Pinpoint the cell where the given text exists, returning its [x, y] midpoint coordinate. 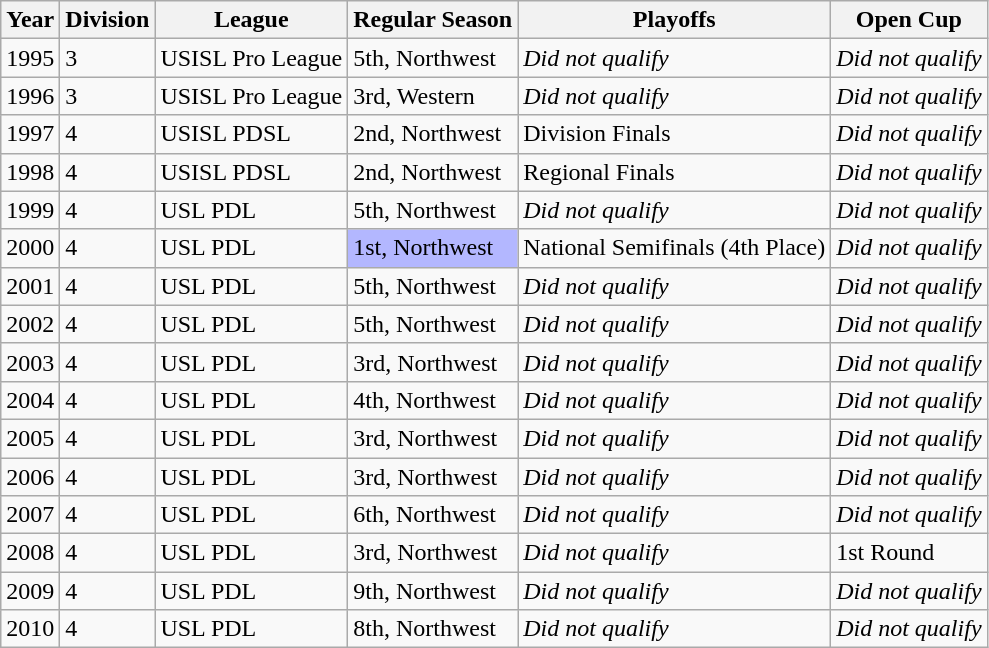
Year [30, 20]
Division [108, 20]
2003 [30, 362]
Regular Season [433, 20]
2009 [30, 591]
1999 [30, 210]
Division Finals [674, 134]
1997 [30, 134]
Playoffs [674, 20]
1996 [30, 96]
3rd, Western [433, 96]
1st Round [909, 553]
2007 [30, 515]
6th, Northwest [433, 515]
Open Cup [909, 20]
2010 [30, 629]
2004 [30, 400]
2008 [30, 553]
National Semifinals (4th Place) [674, 248]
2006 [30, 477]
2005 [30, 438]
4th, Northwest [433, 400]
League [252, 20]
2001 [30, 286]
2002 [30, 324]
2000 [30, 248]
1st, Northwest [433, 248]
8th, Northwest [433, 629]
1995 [30, 58]
Regional Finals [674, 172]
9th, Northwest [433, 591]
1998 [30, 172]
